From the cell containing the given text, extract its center point as [X, Y] coordinate. 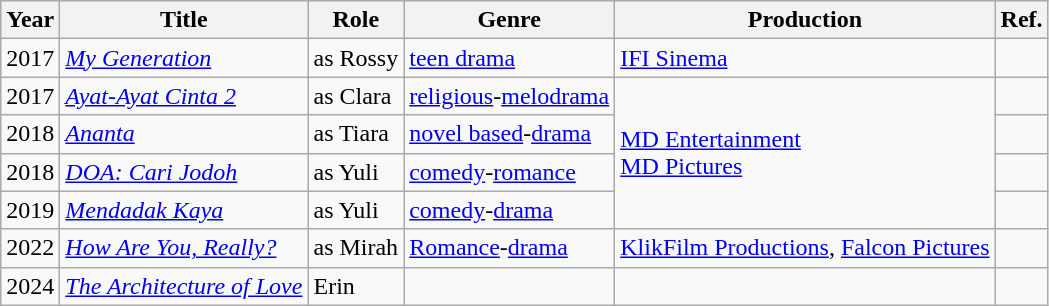
MD EntertainmentMD Pictures [805, 153]
Ref. [1022, 20]
IFI Sinema [805, 58]
Title [184, 20]
teen drama [510, 58]
Mendadak Kaya [184, 210]
Year [30, 20]
Romance-drama [510, 248]
KlikFilm Productions, Falcon Pictures [805, 248]
Ayat-Ayat Cinta 2 [184, 96]
as Clara [356, 96]
Genre [510, 20]
Production [805, 20]
as Mirah [356, 248]
2022 [30, 248]
DOA: Cari Jodoh [184, 172]
My Generation [184, 58]
as Tiara [356, 134]
novel based-drama [510, 134]
Ananta [184, 134]
Role [356, 20]
2019 [30, 210]
How Are You, Really? [184, 248]
religious-melodrama [510, 96]
The Architecture of Love [184, 286]
as Rossy [356, 58]
Erin [356, 286]
comedy-drama [510, 210]
2024 [30, 286]
comedy-romance [510, 172]
